Return the (X, Y) coordinate for the center point of the cell that contains the specified text.  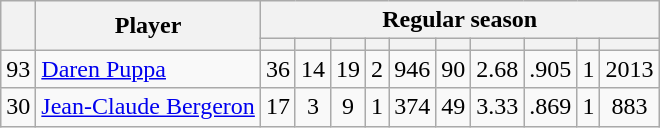
Player (148, 26)
36 (278, 69)
93 (18, 69)
30 (18, 107)
17 (278, 107)
19 (348, 69)
9 (348, 107)
.905 (550, 69)
Jean-Claude Bergeron (148, 107)
14 (312, 69)
.869 (550, 107)
2013 (630, 69)
90 (454, 69)
3.33 (498, 107)
2 (378, 69)
883 (630, 107)
49 (454, 107)
3 (312, 107)
2.68 (498, 69)
Regular season (460, 20)
Daren Puppa (148, 69)
946 (412, 69)
374 (412, 107)
